Return the (x, y) coordinate for the center point of the cell that contains the specified text.  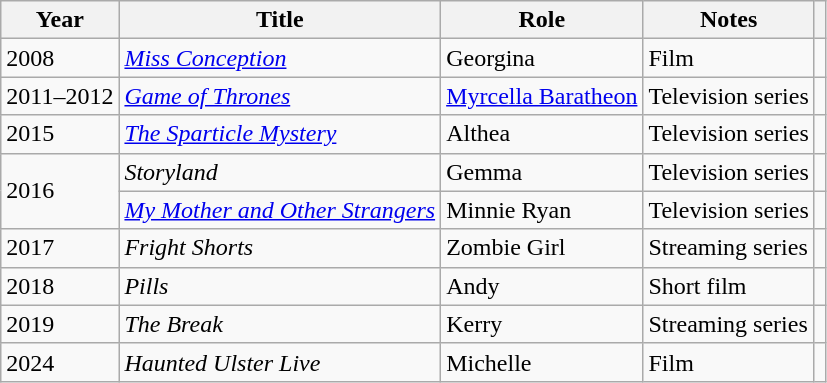
2016 (60, 191)
Althea (542, 134)
Myrcella Baratheon (542, 96)
Notes (728, 20)
Title (280, 20)
Georgina (542, 58)
2011–2012 (60, 96)
Haunted Ulster Live (280, 362)
2018 (60, 286)
Andy (542, 286)
Year (60, 20)
Fright Shorts (280, 248)
2019 (60, 324)
Game of Thrones (280, 96)
Gemma (542, 172)
Miss Conception (280, 58)
Short film (728, 286)
My Mother and Other Strangers (280, 210)
Role (542, 20)
The Sparticle Mystery (280, 134)
2024 (60, 362)
Pills (280, 286)
2008 (60, 58)
Michelle (542, 362)
2017 (60, 248)
Zombie Girl (542, 248)
Storyland (280, 172)
2015 (60, 134)
Minnie Ryan (542, 210)
The Break (280, 324)
Kerry (542, 324)
